Output the (x, y) coordinate of the center of the cell containing the given text.  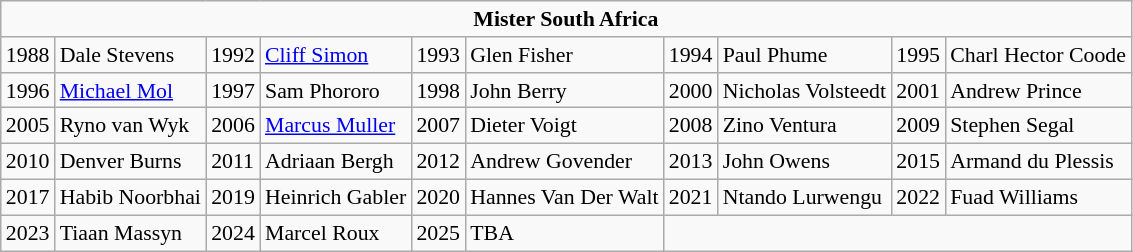
2021 (691, 197)
2020 (438, 197)
Ryno van Wyk (130, 125)
Andrew Prince (1038, 90)
2009 (918, 125)
Sam Phororo (336, 90)
2023 (28, 233)
2017 (28, 197)
Dale Stevens (130, 54)
Paul Phume (805, 54)
1993 (438, 54)
Hannes Van Der Walt (564, 197)
Ntando Lurwengu (805, 197)
1997 (233, 90)
1994 (691, 54)
1992 (233, 54)
2007 (438, 125)
Dieter Voigt (564, 125)
Andrew Govender (564, 161)
Tiaan Massyn (130, 233)
Michael Mol (130, 90)
2000 (691, 90)
Marcus Muller (336, 125)
2006 (233, 125)
Fuad Williams (1038, 197)
2022 (918, 197)
Glen Fisher (564, 54)
Heinrich Gabler (336, 197)
Zino Ventura (805, 125)
Mister South Africa (566, 18)
Charl Hector Coode (1038, 54)
2005 (28, 125)
Marcel Roux (336, 233)
Stephen Segal (1038, 125)
2019 (233, 197)
Denver Burns (130, 161)
John Berry (564, 90)
1996 (28, 90)
2025 (438, 233)
2008 (691, 125)
John Owens (805, 161)
2010 (28, 161)
2012 (438, 161)
1995 (918, 54)
2015 (918, 161)
Cliff Simon (336, 54)
2013 (691, 161)
2024 (233, 233)
2011 (233, 161)
TBA (564, 233)
Armand du Plessis (1038, 161)
Adriaan Bergh (336, 161)
Habib Noorbhai (130, 197)
2001 (918, 90)
Nicholas Volsteedt (805, 90)
1998 (438, 90)
1988 (28, 54)
